Return (x, y) of the center of cell containing provided text 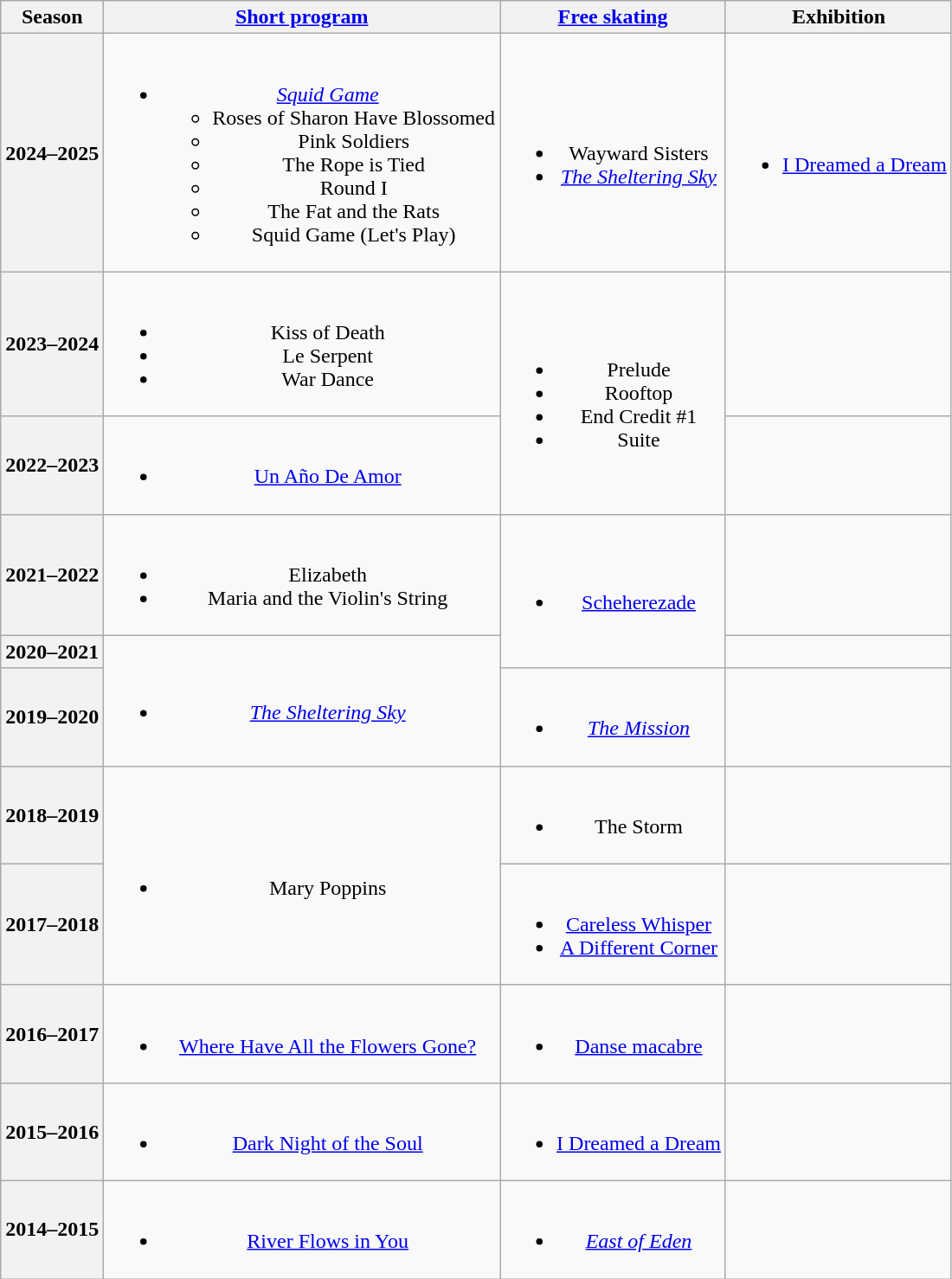
The Sheltering Sky (302, 701)
2016–2017 (52, 1033)
2021–2022 (52, 575)
Kiss of Death Le Serpent War Dance (302, 344)
The Storm (613, 815)
2019–2020 (52, 717)
Short program (302, 17)
2022–2023 (52, 466)
The Mission (613, 717)
Mary Poppins (302, 876)
2023–2024 (52, 344)
ElizabethMaria and the Violin's String (302, 575)
2017–2018 (52, 924)
2018–2019 (52, 815)
Scheherezade (613, 591)
2020–2021 (52, 652)
Dark Night of the Soul (302, 1132)
Wayward SistersThe Sheltering Sky (613, 152)
Squid GameRoses of Sharon Have BlossomedPink Soldiers The Rope is TiedRound I The Fat and the Rats Squid Game (Let's Play) (302, 152)
Season (52, 17)
2015–2016 (52, 1132)
Exhibition (838, 17)
Free skating (613, 17)
Careless Whisper A Different Corner (613, 924)
East of Eden (613, 1229)
Where Have All the Flowers Gone? (302, 1033)
Danse macabre (613, 1033)
PreludeRooftop End Credit #1 Suite (613, 393)
2024–2025 (52, 152)
River Flows in You (302, 1229)
Un Año De Amor (302, 466)
2014–2015 (52, 1229)
